Identify which cell holds the provided text, then report its [x, y] central coordinate. 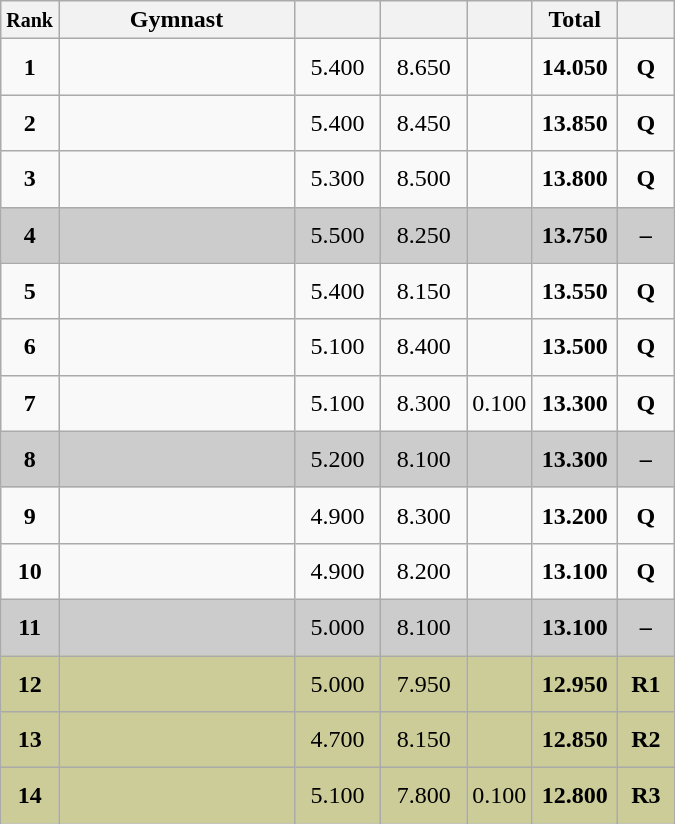
13.200 [575, 515]
5.200 [338, 459]
8.250 [424, 235]
8.450 [424, 123]
13 [30, 740]
R3 [646, 796]
13.500 [575, 347]
8.650 [424, 67]
12.850 [575, 740]
8.200 [424, 571]
5.300 [338, 179]
7.950 [424, 684]
13.850 [575, 123]
7.800 [424, 796]
5 [30, 291]
7 [30, 403]
12.800 [575, 796]
1 [30, 67]
13.550 [575, 291]
2 [30, 123]
R1 [646, 684]
8.400 [424, 347]
13.750 [575, 235]
8.500 [424, 179]
9 [30, 515]
4 [30, 235]
12 [30, 684]
Total [575, 20]
14 [30, 796]
R2 [646, 740]
6 [30, 347]
11 [30, 627]
Rank [30, 20]
8 [30, 459]
4.700 [338, 740]
3 [30, 179]
5.500 [338, 235]
12.950 [575, 684]
14.050 [575, 67]
10 [30, 571]
Gymnast [176, 20]
13.800 [575, 179]
